Return (X, Y) of the center of cell containing provided text 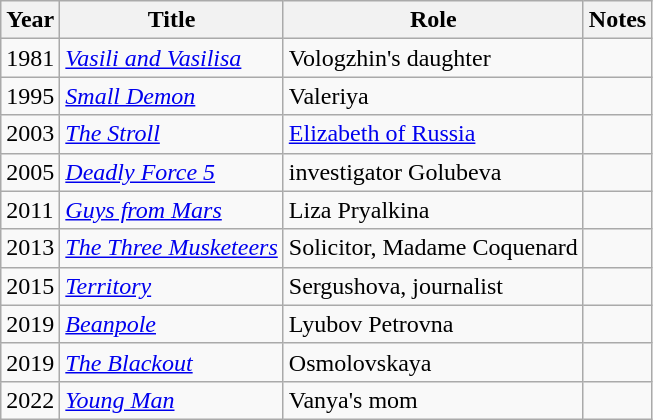
Valeriya (433, 96)
investigator Golubeva (433, 172)
Sergushova, journalist (433, 286)
Territory (172, 286)
The Three Musketeers (172, 248)
Liza Pryalkina (433, 210)
1995 (30, 96)
Vologzhin's daughter (433, 58)
The Stroll (172, 134)
Vasili and Vasilisa (172, 58)
Deadly Force 5 (172, 172)
2013 (30, 248)
Vanya's mom (433, 400)
Notes (617, 20)
2003 (30, 134)
Young Man (172, 400)
Role (433, 20)
2015 (30, 286)
2022 (30, 400)
Year (30, 20)
Title (172, 20)
2011 (30, 210)
Solicitor, Madame Coquenard (433, 248)
1981 (30, 58)
The Blackout (172, 362)
Elizabeth of Russia (433, 134)
2005 (30, 172)
Guys from Mars (172, 210)
Lyubov Petrovna (433, 324)
Beanpole (172, 324)
Osmolovskaya (433, 362)
Small Demon (172, 96)
